Scan for the cell matching the given text and deliver its (X, Y) coordinate at center. 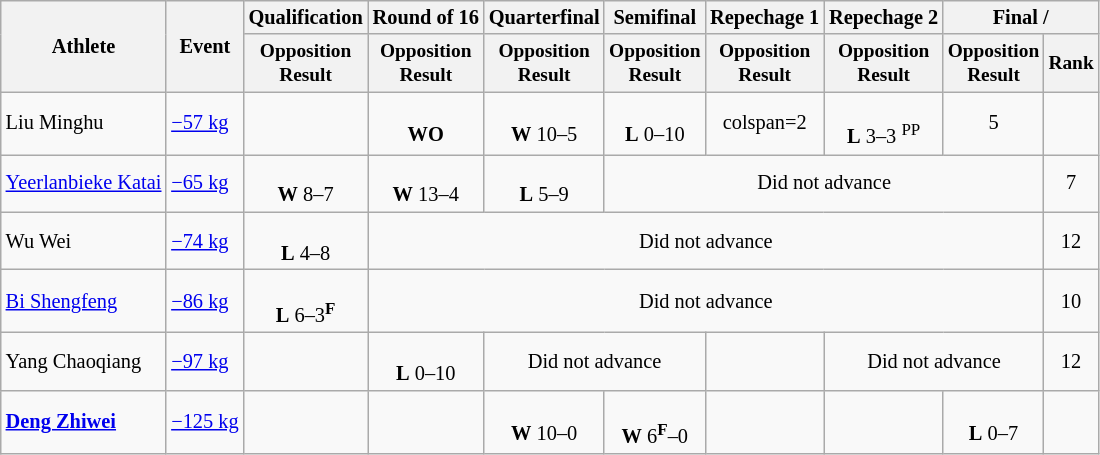
−57 kg (204, 122)
Repechage 1 (764, 17)
Qualification (306, 17)
−74 kg (204, 241)
L 3–3 PP (884, 122)
L 5–9 (544, 183)
−65 kg (204, 183)
Yang Chaoqiang (84, 361)
Final / (1020, 17)
7 (1071, 183)
Semifinal (654, 17)
W 6F–0 (654, 422)
−86 kg (204, 302)
Round of 16 (426, 17)
W 10–0 (544, 422)
L 0–7 (994, 422)
L 4–8 (306, 241)
5 (994, 122)
W 10–5 (544, 122)
W 8–7 (306, 183)
Bi Shengfeng (84, 302)
Liu Minghu (84, 122)
10 (1071, 302)
Yeerlanbieke Katai (84, 183)
Rank (1071, 62)
Quarterfinal (544, 17)
L 6–3F (306, 302)
WO (426, 122)
−97 kg (204, 361)
Athlete (84, 46)
colspan=2 (764, 122)
W 13–4 (426, 183)
Deng Zhiwei (84, 422)
Wu Wei (84, 241)
−125 kg (204, 422)
Event (204, 46)
Repechage 2 (884, 17)
